Search for the cell housing the specified text and yield its [X, Y] center coordinate. 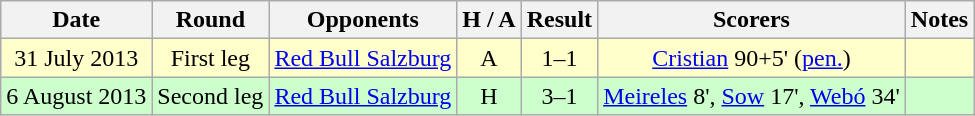
3–1 [559, 96]
A [489, 58]
Result [559, 20]
First leg [210, 58]
Second leg [210, 96]
Cristian 90+5' (pen.) [752, 58]
Notes [939, 20]
Opponents [363, 20]
6 August 2013 [76, 96]
Meireles 8', Sow 17', Webó 34' [752, 96]
Round [210, 20]
H [489, 96]
H / A [489, 20]
31 July 2013 [76, 58]
Date [76, 20]
1–1 [559, 58]
Scorers [752, 20]
